Pinpoint the cell where the given text exists, returning its [X, Y] midpoint coordinate. 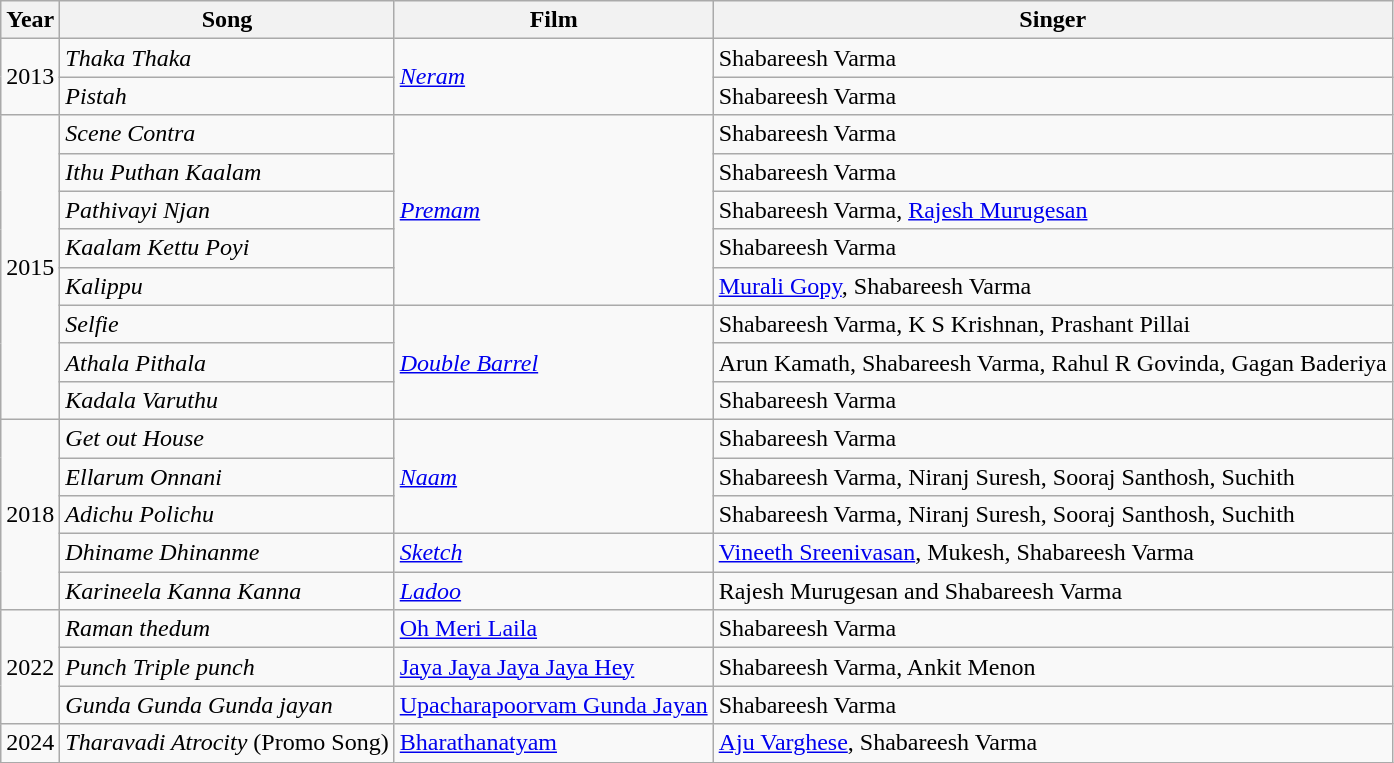
Selfie [227, 324]
Gunda Gunda Gunda jayan [227, 705]
Aju Varghese, Shabareesh Varma [1052, 743]
Raman thedum [227, 629]
Premam [554, 210]
Ladoo [554, 591]
Murali Gopy, Shabareesh Varma [1052, 286]
Sketch [554, 553]
Singer [1052, 20]
Shabareesh Varma, Ankit Menon [1052, 667]
Pistah [227, 96]
Film [554, 20]
2022 [30, 667]
Jaya Jaya Jaya Jaya Hey [554, 667]
Upacharapoorvam Gunda Jayan [554, 705]
Karineela Kanna Kanna [227, 591]
Kaalam Kettu Poyi [227, 248]
Tharavadi Atrocity (Promo Song) [227, 743]
Rajesh Murugesan and Shabareesh Varma [1052, 591]
Adichu Polichu [227, 515]
2013 [30, 77]
Neram [554, 77]
Athala Pithala [227, 362]
Shabareesh Varma, K S Krishnan, Prashant Pillai [1052, 324]
Pathivayi Njan [227, 210]
Double Barrel [554, 362]
Punch Triple punch [227, 667]
Naam [554, 476]
Shabareesh Varma, Rajesh Murugesan [1052, 210]
2015 [30, 267]
Song [227, 20]
Thaka Thaka [227, 58]
Arun Kamath, Shabareesh Varma, Rahul R Govinda, Gagan Baderiya [1052, 362]
Year [30, 20]
Scene Contra [227, 134]
2024 [30, 743]
Kalippu [227, 286]
Bharathanatyam [554, 743]
Ithu Puthan Kaalam [227, 172]
Dhiname Dhinanme [227, 553]
Oh Meri Laila [554, 629]
2018 [30, 514]
Get out House [227, 438]
Kadala Varuthu [227, 400]
Ellarum Onnani [227, 477]
Vineeth Sreenivasan, Mukesh, Shabareesh Varma [1052, 553]
